Return (x, y) of the center of cell containing provided text 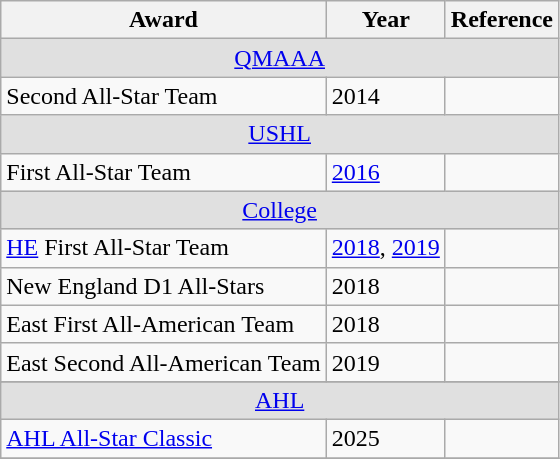
HE First All-Star Team (164, 248)
Reference (502, 20)
2016 (386, 172)
Second All-Star Team (164, 96)
College (280, 210)
QMAAA (280, 58)
AHL (280, 400)
First All-Star Team (164, 172)
AHL All-Star Classic (164, 438)
USHL (280, 134)
Year (386, 20)
East First All-American Team (164, 324)
2014 (386, 96)
East Second All-American Team (164, 362)
New England D1 All-Stars (164, 286)
2025 (386, 438)
2019 (386, 362)
2018, 2019 (386, 248)
Award (164, 20)
